Extract the [x, y] coordinate from the center of the cell holding the provided text.  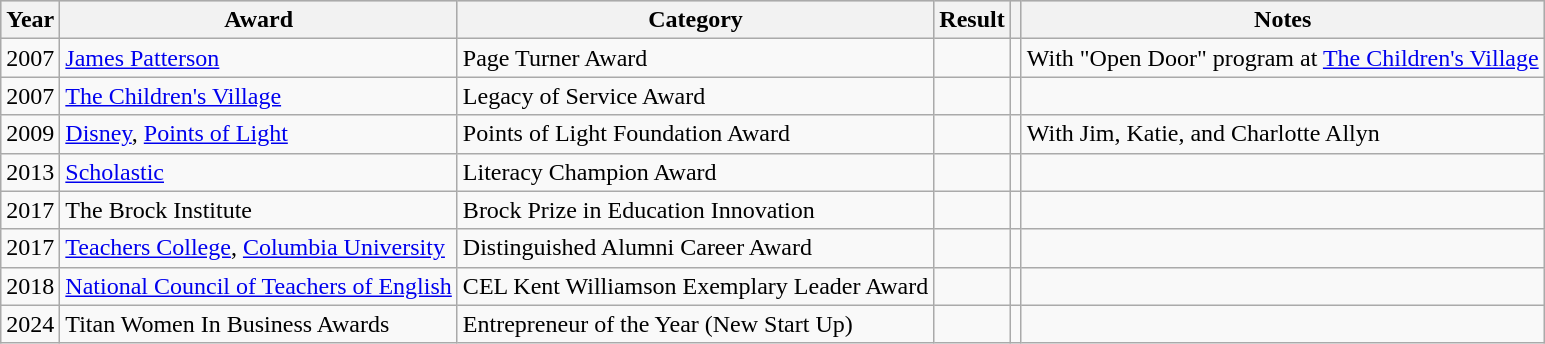
Points of Light Foundation Award [695, 134]
Brock Prize in Education Innovation [695, 210]
Titan Women In Business Awards [259, 324]
James Patterson [259, 58]
Result [972, 20]
Teachers College, Columbia University [259, 248]
Award [259, 20]
2024 [30, 324]
2018 [30, 286]
National Council of Teachers of English [259, 286]
Literacy Champion Award [695, 172]
Category [695, 20]
Entrepreneur of the Year (New Start Up) [695, 324]
2009 [30, 134]
Legacy of Service Award [695, 96]
Distinguished Alumni Career Award [695, 248]
With Jim, Katie, and Charlotte Allyn [1282, 134]
The Brock Institute [259, 210]
The Children's Village [259, 96]
CEL Kent Williamson Exemplary Leader Award [695, 286]
Notes [1282, 20]
With "Open Door" program at The Children's Village [1282, 58]
Year [30, 20]
Disney, Points of Light [259, 134]
2013 [30, 172]
Scholastic [259, 172]
Page Turner Award [695, 58]
